Capture the cell that displays the provided text and extract its (X, Y) central coordinate. 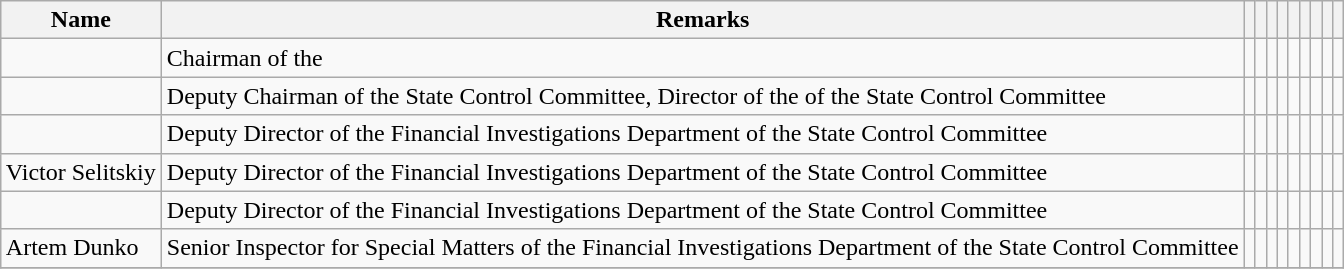
Chairman of the (702, 58)
Deputy Chairman of the State Control Committee, Director of the of the State Control Committee (702, 96)
Victor Selitskiy (80, 172)
Senior Inspector for Special Matters of the Financial Investigations Department of the State Control Committee (702, 248)
Name (80, 20)
Artem Dunko (80, 248)
Remarks (702, 20)
